Output the (x, y) coordinate of the center of the cell containing the given text.  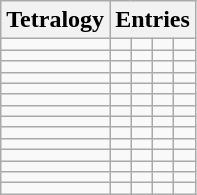
Tetralogy (56, 20)
Entries (153, 20)
